Return (X, Y) of the center of cell containing provided text 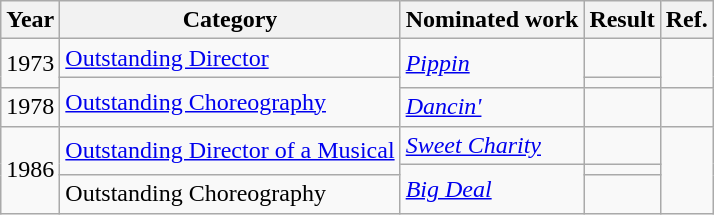
Ref. (686, 20)
Dancin' (492, 107)
Outstanding Director of a Musical (230, 150)
Sweet Charity (492, 145)
Category (230, 20)
Result (622, 20)
Nominated work (492, 20)
Year (30, 20)
Big Deal (492, 188)
Pippin (492, 64)
1973 (30, 64)
Outstanding Director (230, 58)
1978 (30, 107)
1986 (30, 170)
